From the cell containing the given text, extract its center point as (X, Y) coordinate. 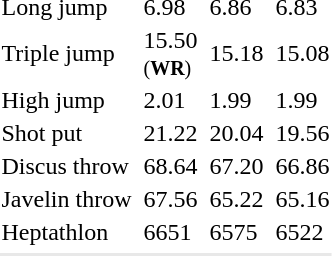
21.22 (170, 133)
66.86 (302, 166)
Triple jump (66, 54)
Discus throw (66, 166)
2.01 (170, 100)
High jump (66, 100)
6575 (236, 232)
6522 (302, 232)
65.22 (236, 199)
15.08 (302, 54)
65.16 (302, 199)
Javelin throw (66, 199)
15.18 (236, 54)
67.20 (236, 166)
Heptathlon (66, 232)
20.04 (236, 133)
67.56 (170, 199)
15.50(WR) (170, 54)
68.64 (170, 166)
Shot put (66, 133)
19.56 (302, 133)
6651 (170, 232)
